Find where the given text appears and provide that cell's center as [X, Y] coordinate. 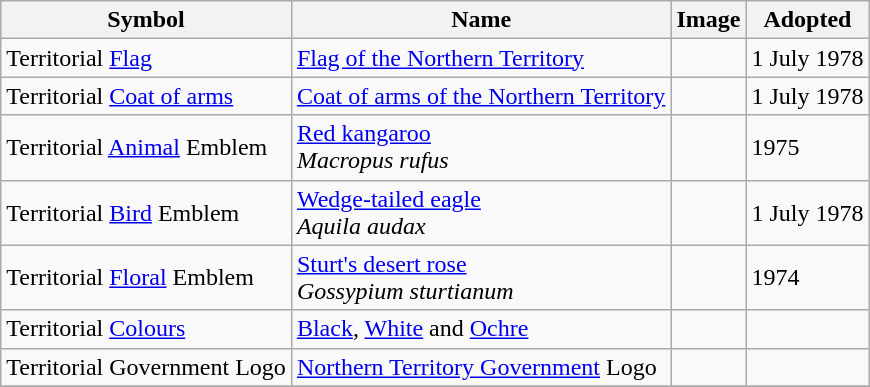
Black, White and Ochre [481, 329]
Red kangaroo Macropus rufus [481, 148]
Territorial Coat of arms [146, 96]
Sturt's desert rose Gossypium sturtianum [481, 278]
Flag of the Northern Territory [481, 58]
Coat of arms of the Northern Territory [481, 96]
1975 [808, 148]
Territorial Animal Emblem [146, 148]
1974 [808, 278]
Image [708, 20]
Northern Territory Government Logo [481, 367]
Wedge-tailed eagle Aquila audax [481, 212]
Symbol [146, 20]
Name [481, 20]
Territorial Flag [146, 58]
Adopted [808, 20]
Territorial Floral Emblem [146, 278]
Territorial Bird Emblem [146, 212]
Territorial Government Logo [146, 367]
Territorial Colours [146, 329]
